Determine the [X, Y] coordinate at the center of the cell enclosing the given text.  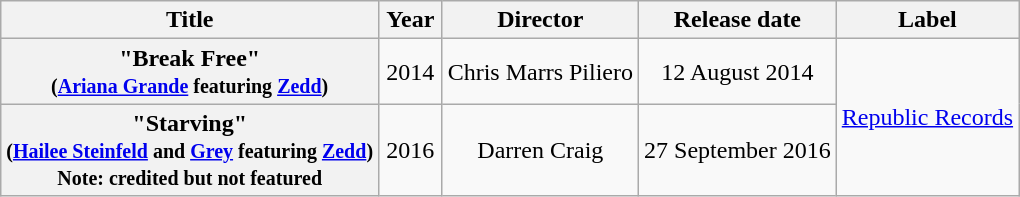
Label [927, 20]
Chris Marrs Piliero [540, 72]
Director [540, 20]
Year [411, 20]
27 September 2016 [738, 150]
"Starving" (Hailee Steinfeld and Grey featuring Zedd) Note: credited but not featured [190, 150]
Republic Records [927, 118]
Release date [738, 20]
2016 [411, 150]
Title [190, 20]
Darren Craig [540, 150]
2014 [411, 72]
"Break Free" (Ariana Grande featuring Zedd) [190, 72]
12 August 2014 [738, 72]
